For the text-containing cell, return its midpoint in [X, Y] coordinate format. 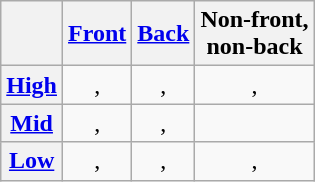
High [32, 85]
Mid [32, 123]
Low [32, 161]
Back [164, 34]
Non-front,non-back [254, 34]
Front [98, 34]
